From the cell containing the given text, extract its center point as [x, y] coordinate. 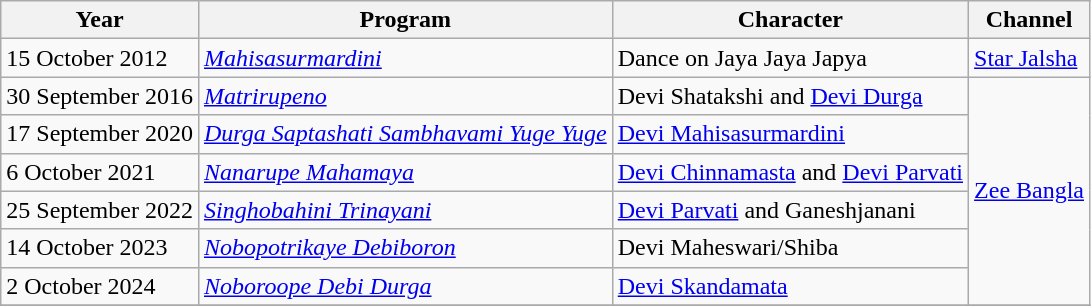
Devi Mahisasurmardini [790, 134]
Year [100, 20]
14 October 2023 [100, 248]
Mahisasurmardini [405, 58]
Devi Skandamata [790, 286]
15 October 2012 [100, 58]
Durga Saptashati Sambhavami Yuge Yuge [405, 134]
17 September 2020 [100, 134]
2 October 2024 [100, 286]
Devi Chinnamasta and Devi Parvati [790, 172]
6 October 2021 [100, 172]
Character [790, 20]
Devi Parvati and Ganeshjanani [790, 210]
Program [405, 20]
Channel [1030, 20]
25 September 2022 [100, 210]
Zee Bangla [1030, 191]
Matrirupeno [405, 96]
Singhobahini Trinayani [405, 210]
Noboroope Debi Durga [405, 286]
Nobopotrikaye Debiboron [405, 248]
Devi Maheswari/Shiba [790, 248]
Star Jalsha [1030, 58]
Dance on Jaya Jaya Japya [790, 58]
Devi Shatakshi and Devi Durga [790, 96]
Nanarupe Mahamaya [405, 172]
30 September 2016 [100, 96]
